Detect which cell encompasses the target text, then output its [x, y] center coordinate. 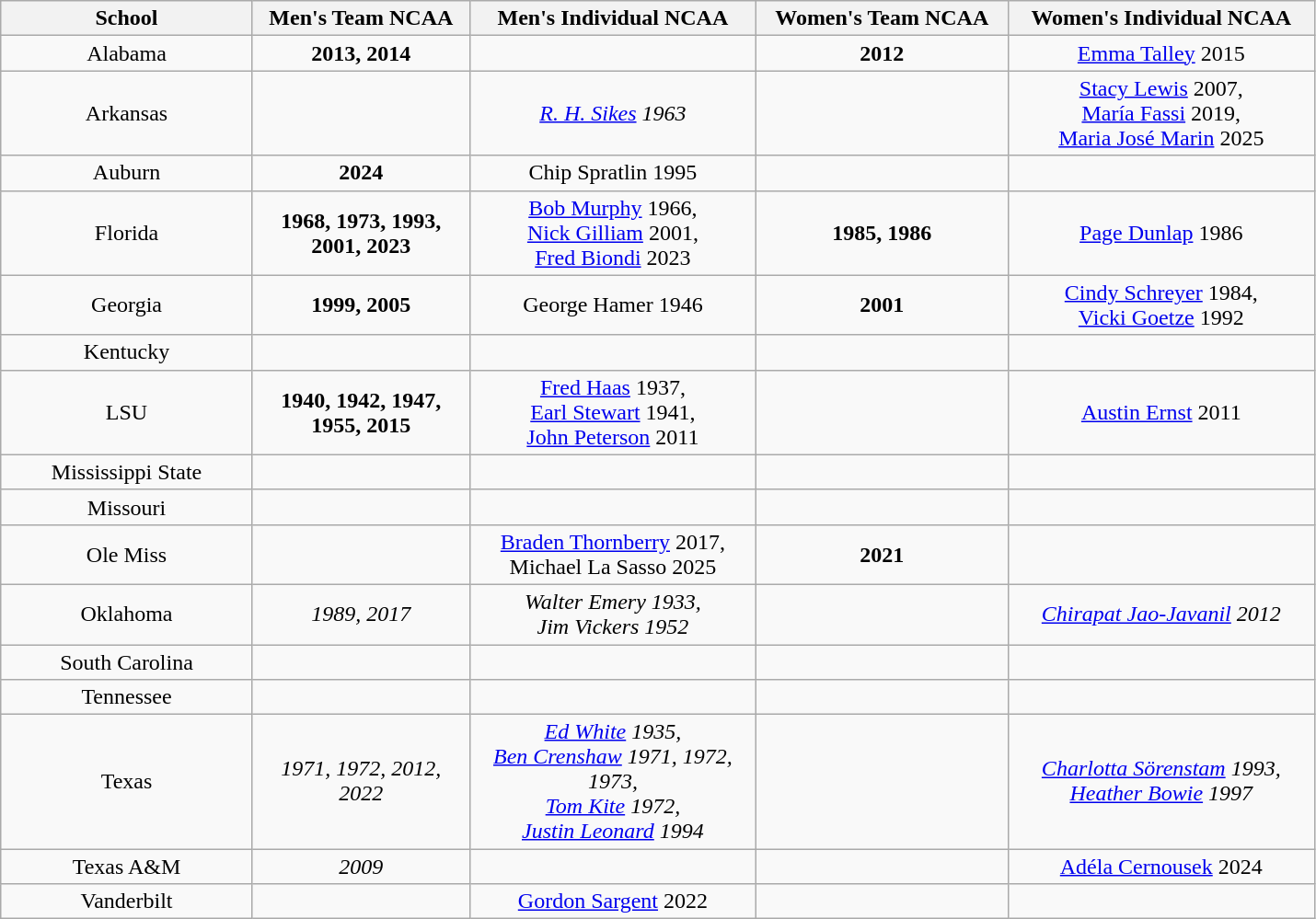
Page Dunlap 1986 [1161, 233]
Chirapat Jao-Javanil 2012 [1161, 615]
Fred Haas 1937,Earl Stewart 1941,John Peterson 2011 [613, 412]
Missouri [127, 507]
2021 [882, 554]
2013, 2014 [361, 53]
Austin Ernst 2011 [1161, 412]
Bob Murphy 1966,Nick Gilliam 2001,Fred Biondi 2023 [613, 233]
2024 [361, 173]
Alabama [127, 53]
Cindy Schreyer 1984,Vicki Goetze 1992 [1161, 305]
Men's Team NCAA [361, 18]
2001 [882, 305]
Emma Talley 2015 [1161, 53]
Ole Miss [127, 554]
LSU [127, 412]
1968, 1973, 1993, 2001, 2023 [361, 233]
2009 [361, 867]
Men's Individual NCAA [613, 18]
Adéla Cernousek 2024 [1161, 867]
South Carolina [127, 661]
1989, 2017 [361, 615]
Tennessee [127, 697]
Auburn [127, 173]
Stacy Lewis 2007,María Fassi 2019,Maria José Marin 2025 [1161, 113]
Braden Thornberry 2017,Michael La Sasso 2025 [613, 554]
Vanderbilt [127, 902]
Arkansas [127, 113]
George Hamer 1946 [613, 305]
Chip Spratlin 1995 [613, 173]
1999, 2005 [361, 305]
2012 [882, 53]
R. H. Sikes 1963 [613, 113]
Florida [127, 233]
Georgia [127, 305]
Oklahoma [127, 615]
Texas [127, 782]
1971, 1972, 2012, 2022 [361, 782]
Mississippi State [127, 472]
1985, 1986 [882, 233]
Women's Individual NCAA [1161, 18]
Walter Emery 1933,Jim Vickers 1952 [613, 615]
Kentucky [127, 352]
Ed White 1935,Ben Crenshaw 1971, 1972, 1973,Tom Kite 1972,Justin Leonard 1994 [613, 782]
Gordon Sargent 2022 [613, 902]
School [127, 18]
Women's Team NCAA [882, 18]
1940, 1942, 1947, 1955, 2015 [361, 412]
Texas A&M [127, 867]
Charlotta Sörenstam 1993,Heather Bowie 1997 [1161, 782]
